Find where the given text appears and provide that cell's center as [x, y] coordinate. 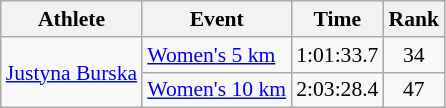
Women's 5 km [216, 55]
Athlete [72, 19]
Event [216, 19]
2:03:28.4 [337, 90]
Women's 10 km [216, 90]
47 [414, 90]
1:01:33.7 [337, 55]
34 [414, 55]
Time [337, 19]
Rank [414, 19]
Justyna Burska [72, 72]
